Provide the (X, Y) coordinate of the cell's center where the given text is located.  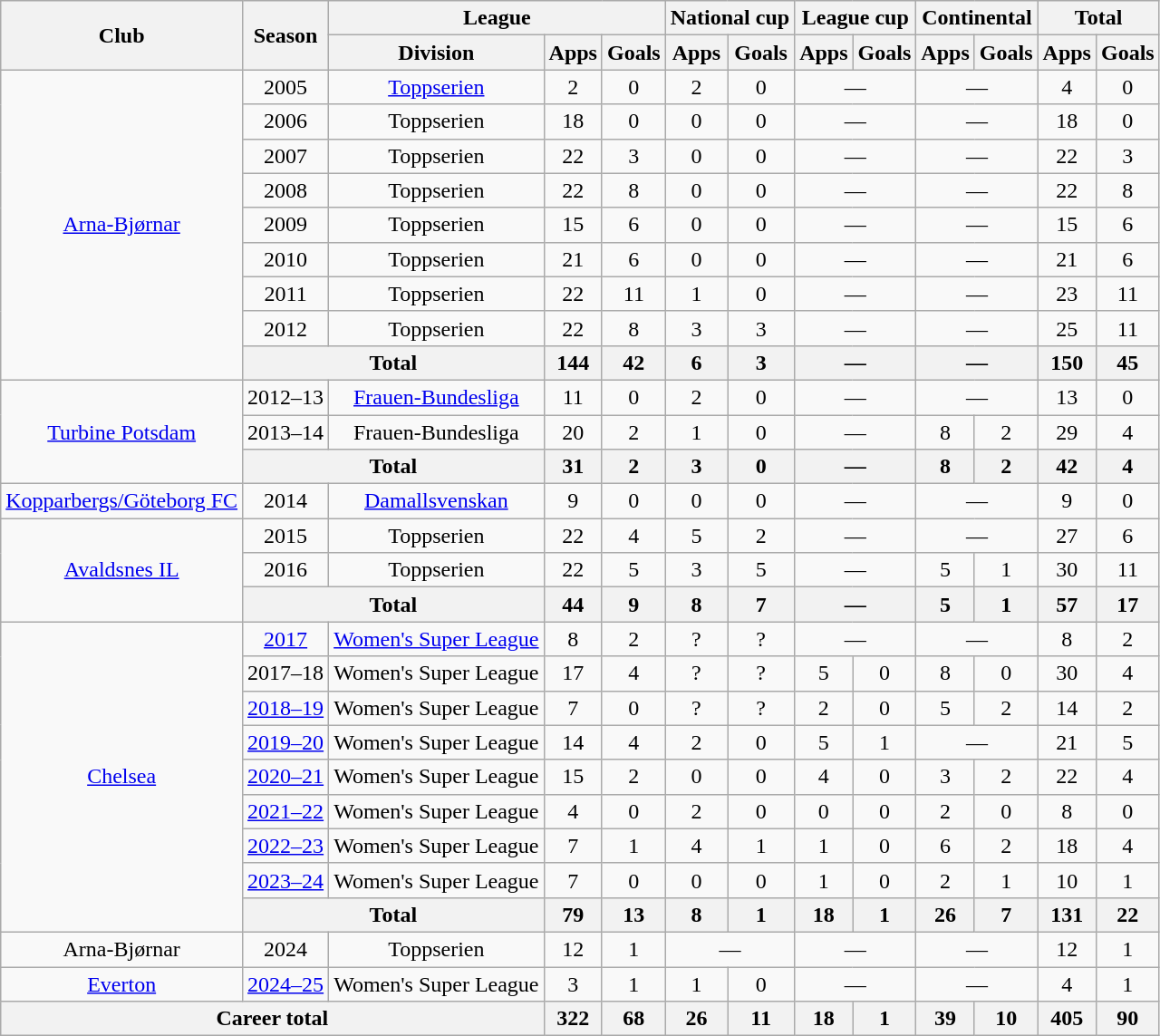
131 (1067, 915)
League cup (855, 18)
Continental (977, 18)
National cup (730, 18)
25 (1067, 328)
57 (1067, 605)
2013–14 (286, 432)
39 (945, 1019)
Career total (272, 1019)
2016 (286, 570)
2008 (286, 190)
2010 (286, 259)
2024 (286, 949)
2024–25 (286, 983)
2021–22 (286, 811)
2005 (286, 87)
45 (1127, 363)
68 (633, 1019)
2017 (286, 639)
144 (573, 363)
Everton (121, 983)
2012–13 (286, 397)
31 (573, 467)
Club (121, 35)
23 (1067, 294)
2006 (286, 121)
2017–18 (286, 673)
Turbine Potsdam (121, 431)
2018–19 (286, 708)
2007 (286, 156)
79 (573, 915)
2012 (286, 328)
2023–24 (286, 880)
League (498, 18)
29 (1067, 432)
27 (1067, 536)
2009 (286, 225)
405 (1067, 1019)
2019–20 (286, 742)
2011 (286, 294)
44 (573, 605)
322 (573, 1019)
Chelsea (121, 778)
2022–23 (286, 846)
Season (286, 35)
Avaldsnes IL (121, 570)
150 (1067, 363)
2015 (286, 536)
Kopparbergs/Göteborg FC (121, 501)
2020–21 (286, 777)
Division (437, 53)
Damallsvenskan (437, 501)
20 (573, 432)
2014 (286, 501)
90 (1127, 1019)
